Capture the cell that displays the provided text and extract its (X, Y) central coordinate. 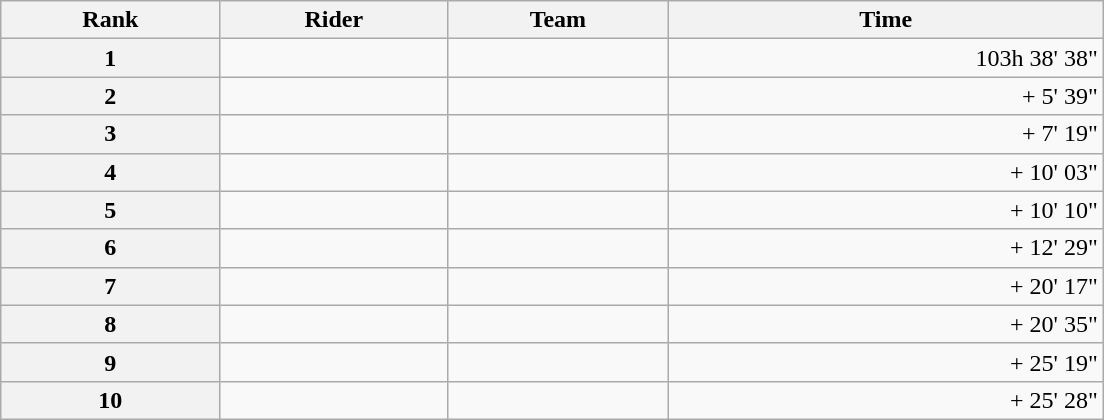
Time (886, 20)
Team (558, 20)
+ 10' 03" (886, 172)
2 (110, 96)
+ 10' 10" (886, 210)
Rank (110, 20)
Rider (334, 20)
+ 20' 35" (886, 324)
+ 12' 29" (886, 248)
9 (110, 362)
+ 25' 19" (886, 362)
+ 5' 39" (886, 96)
5 (110, 210)
10 (110, 400)
7 (110, 286)
6 (110, 248)
103h 38' 38" (886, 58)
4 (110, 172)
+ 7' 19" (886, 134)
1 (110, 58)
3 (110, 134)
+ 20' 17" (886, 286)
+ 25' 28" (886, 400)
8 (110, 324)
